Find where the given text appears and provide that cell's center as [x, y] coordinate. 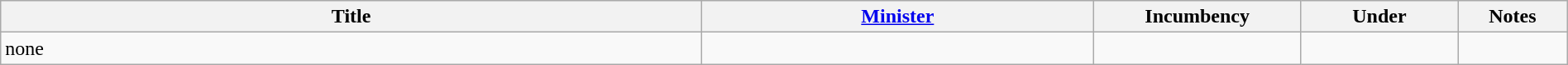
Under [1379, 17]
Incumbency [1198, 17]
none [351, 48]
Title [351, 17]
Minister [898, 17]
Notes [1513, 17]
